Find where the given text appears and provide that cell's center as [X, Y] coordinate. 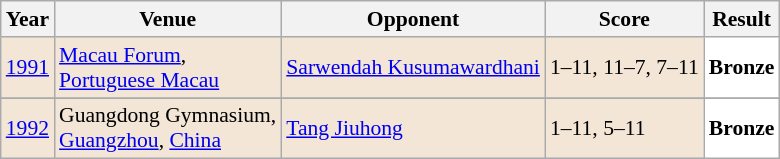
Venue [168, 19]
Opponent [413, 19]
Guangdong Gymnasium, Guangzhou, China [168, 128]
Sarwendah Kusumawardhani [413, 68]
Score [624, 19]
Macau Forum, Portuguese Macau [168, 68]
Result [742, 19]
Tang Jiuhong [413, 128]
1992 [28, 128]
1–11, 5–11 [624, 128]
1–11, 11–7, 7–11 [624, 68]
1991 [28, 68]
Year [28, 19]
